Return the (X, Y) coordinate for the center point of the cell that contains the specified text.  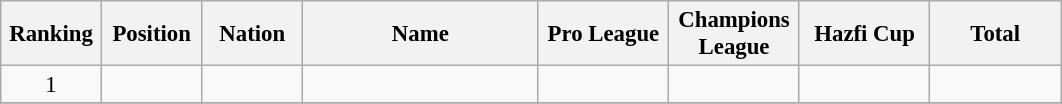
1 (52, 85)
Hazfi Cup (864, 34)
Champions League (734, 34)
Name (421, 34)
Pro League (604, 34)
Position (152, 34)
Nation (252, 34)
Ranking (52, 34)
Total (996, 34)
